From the cell containing the given text, extract its center point as (X, Y) coordinate. 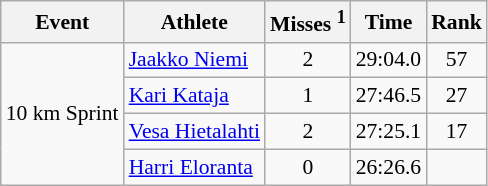
Harri Eloranta (194, 167)
Kari Kataja (194, 96)
0 (308, 167)
29:04.0 (388, 60)
Jaakko Niemi (194, 60)
1 (308, 96)
Misses 1 (308, 22)
17 (456, 132)
27 (456, 96)
10 km Sprint (62, 113)
Time (388, 22)
27:46.5 (388, 96)
26:26.6 (388, 167)
57 (456, 60)
27:25.1 (388, 132)
Event (62, 22)
Rank (456, 22)
Athlete (194, 22)
Vesa Hietalahti (194, 132)
